Provide the (X, Y) coordinate of the cell's center where the given text is located.  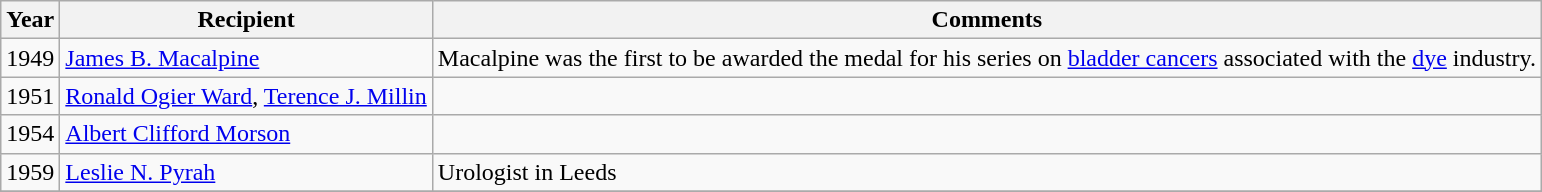
1949 (30, 58)
Ronald Ogier Ward, Terence J. Millin (246, 96)
Albert Clifford Morson (246, 134)
Recipient (246, 20)
James B. Macalpine (246, 58)
1951 (30, 96)
1959 (30, 172)
Leslie N. Pyrah (246, 172)
Comments (986, 20)
Year (30, 20)
Macalpine was the first to be awarded the medal for his series on bladder cancers associated with the dye industry. (986, 58)
1954 (30, 134)
Urologist in Leeds (986, 172)
